Detect which cell encompasses the target text, then output its (X, Y) center coordinate. 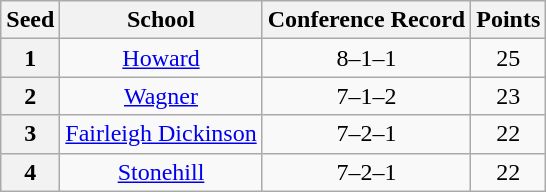
Stonehill (161, 172)
Wagner (161, 96)
Fairleigh Dickinson (161, 134)
25 (508, 58)
School (161, 20)
8–1–1 (366, 58)
4 (30, 172)
7–1–2 (366, 96)
1 (30, 58)
2 (30, 96)
3 (30, 134)
Points (508, 20)
Seed (30, 20)
Howard (161, 58)
Conference Record (366, 20)
23 (508, 96)
